Identify which cell holds the provided text, then report its [X, Y] central coordinate. 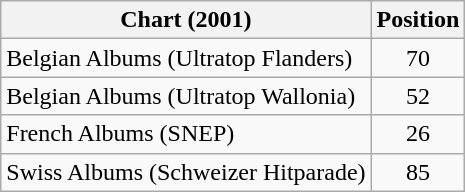
French Albums (SNEP) [186, 134]
Position [418, 20]
70 [418, 58]
Swiss Albums (Schweizer Hitparade) [186, 172]
Belgian Albums (Ultratop Flanders) [186, 58]
Chart (2001) [186, 20]
Belgian Albums (Ultratop Wallonia) [186, 96]
85 [418, 172]
52 [418, 96]
26 [418, 134]
